Identify which cell holds the provided text, then report its (x, y) central coordinate. 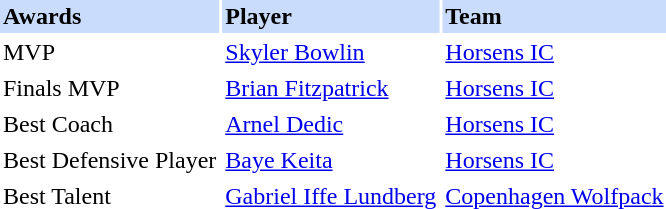
Skyler Bowlin (330, 52)
Team (554, 16)
MVP (110, 52)
Arnel Dedic (330, 124)
Finals MVP (110, 88)
Best Defensive Player (110, 160)
Baye Keita (330, 160)
Awards (110, 16)
Player (330, 16)
Brian Fitzpatrick (330, 88)
Best Coach (110, 124)
